Identify which cell holds the provided text, then report its (x, y) central coordinate. 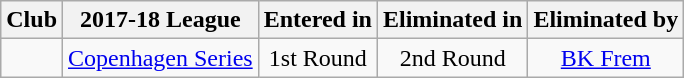
BK Frem (606, 58)
Copenhagen Series (161, 58)
2nd Round (452, 58)
1st Round (318, 58)
Entered in (318, 20)
2017-18 League (161, 20)
Club (32, 20)
Eliminated by (606, 20)
Eliminated in (452, 20)
